Pinpoint the cell where the given text exists, returning its (X, Y) midpoint coordinate. 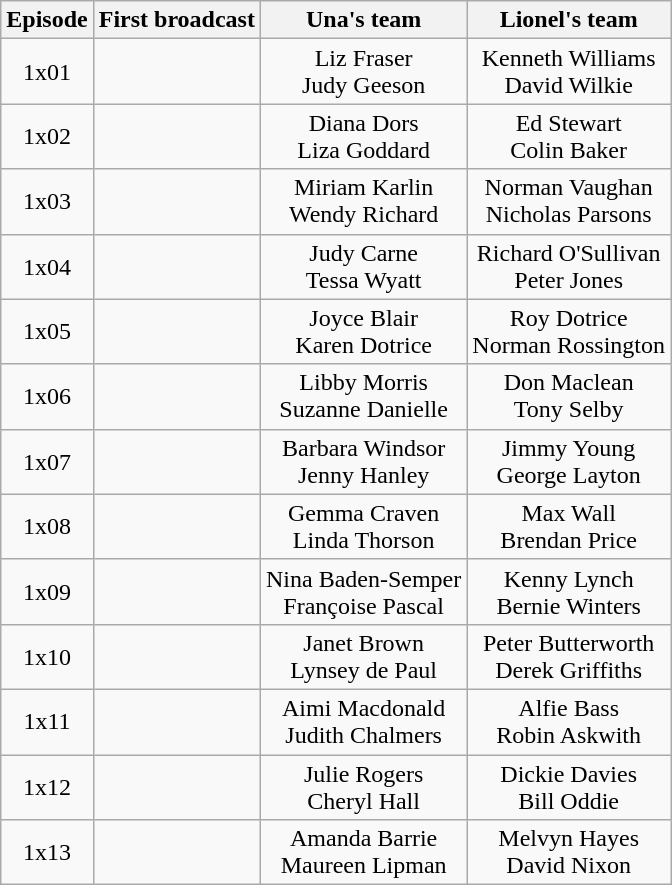
Amanda BarrieMaureen Lipman (363, 852)
First broadcast (176, 20)
Diana DorsLiza Goddard (363, 136)
Lionel's team (569, 20)
Aimi MacdonaldJudith Chalmers (363, 722)
Roy DotriceNorman Rossington (569, 332)
Don MacleanTony Selby (569, 396)
Judy CarneTessa Wyatt (363, 266)
1x06 (47, 396)
Una's team (363, 20)
Episode (47, 20)
Norman VaughanNicholas Parsons (569, 202)
Melvyn HayesDavid Nixon (569, 852)
Julie RogersCheryl Hall (363, 786)
Joyce BlairKaren Dotrice (363, 332)
Gemma CravenLinda Thorson (363, 526)
1x02 (47, 136)
Ed StewartColin Baker (569, 136)
Peter ButterworthDerek Griffiths (569, 656)
1x12 (47, 786)
Liz FraserJudy Geeson (363, 72)
Jimmy YoungGeorge Layton (569, 462)
1x01 (47, 72)
Libby MorrisSuzanne Danielle (363, 396)
Richard O'SullivanPeter Jones (569, 266)
Dickie DaviesBill Oddie (569, 786)
1x04 (47, 266)
1x05 (47, 332)
Barbara WindsorJenny Hanley (363, 462)
1x11 (47, 722)
Janet BrownLynsey de Paul (363, 656)
Alfie BassRobin Askwith (569, 722)
1x07 (47, 462)
Miriam KarlinWendy Richard (363, 202)
1x10 (47, 656)
1x09 (47, 592)
1x13 (47, 852)
1x08 (47, 526)
Kenny LynchBernie Winters (569, 592)
Nina Baden-SemperFrançoise Pascal (363, 592)
Max WallBrendan Price (569, 526)
1x03 (47, 202)
Kenneth WilliamsDavid Wilkie (569, 72)
